Extract the [x, y] coordinate from the center of the cell holding the provided text.  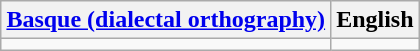
Basque (dialectal orthography) [166, 20]
English [375, 20]
